Locate the cell with the specified text and output its [X, Y] center coordinate. 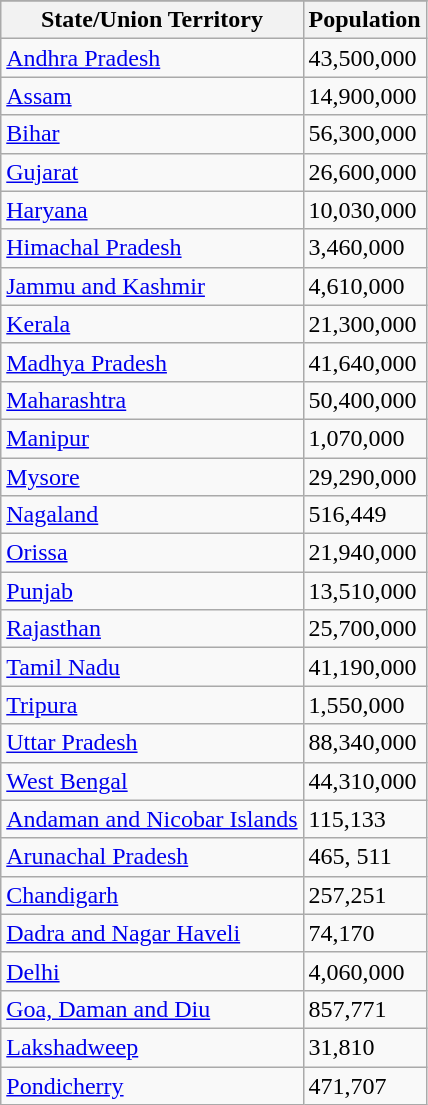
471,707 [364, 1085]
74,170 [364, 933]
257,251 [364, 895]
Kerala [152, 324]
3,460,000 [364, 248]
26,600,000 [364, 172]
State/Union Territory [152, 20]
Arunachal Pradesh [152, 857]
857,771 [364, 1009]
Haryana [152, 210]
44,310,000 [364, 781]
1,070,000 [364, 438]
41,640,000 [364, 362]
Gujarat [152, 172]
Tamil Nadu [152, 667]
Uttar Pradesh [152, 743]
Himachal Pradesh [152, 248]
Madhya Pradesh [152, 362]
Bihar [152, 134]
Mysore [152, 477]
56,300,000 [364, 134]
Andhra Pradesh [152, 58]
Delhi [152, 971]
Orissa [152, 553]
Andaman and Nicobar Islands [152, 819]
Chandigarh [152, 895]
465, 511 [364, 857]
Jammu and Kashmir [152, 286]
25,700,000 [364, 629]
Lakshadweep [152, 1047]
88,340,000 [364, 743]
29,290,000 [364, 477]
21,940,000 [364, 553]
31,810 [364, 1047]
Goa, Daman and Diu [152, 1009]
Rajasthan [152, 629]
4,610,000 [364, 286]
Tripura [152, 705]
13,510,000 [364, 591]
West Bengal [152, 781]
Punjab [152, 591]
516,449 [364, 515]
1,550,000 [364, 705]
4,060,000 [364, 971]
115,133 [364, 819]
Assam [152, 96]
Nagaland [152, 515]
Population [364, 20]
43,500,000 [364, 58]
41,190,000 [364, 667]
10,030,000 [364, 210]
50,400,000 [364, 400]
Pondicherry [152, 1085]
14,900,000 [364, 96]
Maharashtra [152, 400]
Manipur [152, 438]
21,300,000 [364, 324]
Dadra and Nagar Haveli [152, 933]
